Determine the [X, Y] coordinate at the center of the cell enclosing the given text.  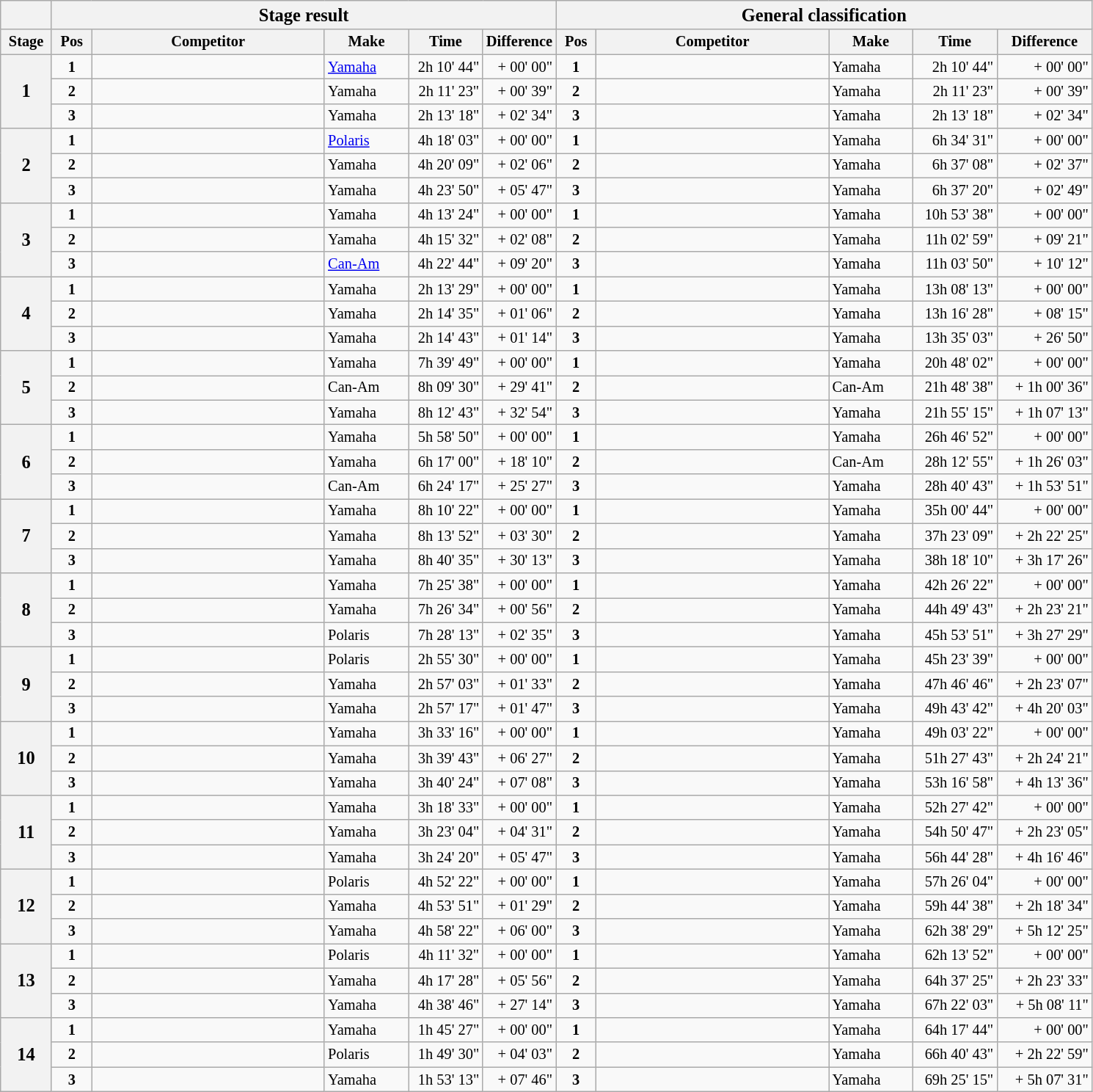
+ 3h 27' 29" [1045, 635]
20h 48' 02" [955, 363]
62h 13' 52" [955, 955]
21h 55' 15" [955, 412]
42h 26' 22" [955, 585]
+ 04' 03" [519, 1055]
13 [26, 980]
11 [26, 832]
+ 25' 27" [519, 487]
7h 26' 34" [446, 610]
28h 40' 43" [955, 487]
4h 53' 51" [446, 906]
+ 29' 41" [519, 387]
+ 4h 20' 03" [1045, 709]
5 [26, 387]
+ 18' 10" [519, 462]
44h 49' 43" [955, 610]
+ 3h 17' 26" [1045, 561]
28h 12' 55" [955, 462]
8h 13' 52" [446, 536]
Stage [26, 42]
7h 39' 49" [446, 363]
Stage result [304, 15]
8h 12' 43" [446, 412]
8h 09' 30" [446, 387]
6h 37' 08" [955, 165]
1h 45' 27" [446, 1030]
+ 5h 07' 31" [1045, 1080]
37h 23' 09" [955, 536]
4h 17' 28" [446, 980]
26h 46' 52" [955, 437]
53h 16' 58" [955, 783]
+ 02' 08" [519, 239]
+ 2h 23' 07" [1045, 684]
8 [26, 609]
+ 26' 50" [1045, 338]
+ 02' 37" [1045, 165]
4h 11' 32" [446, 955]
8h 10' 22" [446, 511]
13h 16' 28" [955, 313]
+ 2h 22' 59" [1045, 1055]
4h 20' 09" [446, 165]
49h 03' 22" [955, 733]
+ 08' 15" [1045, 313]
2h 14' 43" [446, 338]
10 [26, 757]
13h 35' 03" [955, 338]
62h 38' 29" [955, 931]
4 [26, 314]
4h 52' 22" [446, 881]
47h 46' 46" [955, 684]
38h 18' 10" [955, 561]
67h 22' 03" [955, 1005]
35h 00' 44" [955, 511]
4h 15' 32" [446, 239]
+ 05' 56" [519, 980]
+ 10' 12" [1045, 264]
6 [26, 461]
+ 1h 26' 03" [1045, 462]
45h 53' 51" [955, 635]
2h 55' 30" [446, 659]
5h 58' 50" [446, 437]
2h 13' 29" [446, 289]
64h 37' 25" [955, 980]
1h 49' 30" [446, 1055]
+ 2h 23' 21" [1045, 610]
7 [26, 536]
+ 02' 35" [519, 635]
3h 23' 04" [446, 832]
51h 27' 43" [955, 758]
+ 09' 20" [519, 264]
56h 44' 28" [955, 857]
+ 4h 16' 46" [1045, 857]
11h 02' 59" [955, 239]
2h 57' 03" [446, 684]
4h 38' 46" [446, 1005]
+ 2h 22' 25" [1045, 536]
+ 4h 13' 36" [1045, 783]
4h 23' 50" [446, 190]
2h 14' 35" [446, 313]
+ 04' 31" [519, 832]
64h 17' 44" [955, 1030]
+ 03' 30" [519, 536]
+ 01' 47" [519, 709]
21h 48' 38" [955, 387]
3h 18' 33" [446, 807]
45h 23' 39" [955, 659]
+ 06' 27" [519, 758]
69h 25' 15" [955, 1080]
+ 01' 14" [519, 338]
+ 1h 53' 51" [1045, 487]
+ 07' 08" [519, 783]
13h 08' 13" [955, 289]
+ 07' 46" [519, 1080]
+ 2h 23' 05" [1045, 832]
6h 37' 20" [955, 190]
+ 06' 00" [519, 931]
49h 43' 42" [955, 709]
+ 02' 49" [1045, 190]
+ 1h 07' 13" [1045, 412]
+ 01' 29" [519, 906]
+ 5h 12' 25" [1045, 931]
9 [26, 684]
4h 18' 03" [446, 141]
54h 50' 47" [955, 832]
+ 02' 06" [519, 165]
10h 53' 38" [955, 215]
3h 33' 16" [446, 733]
+ 2h 23' 33" [1045, 980]
+ 09' 21" [1045, 239]
2h 57' 17" [446, 709]
+ 2h 18' 34" [1045, 906]
+ 5h 08' 11" [1045, 1005]
52h 27' 42" [955, 807]
7h 28' 13" [446, 635]
3h 40' 24" [446, 783]
11h 03' 50" [955, 264]
1h 53' 13" [446, 1080]
4h 13' 24" [446, 215]
+ 1h 00' 36" [1045, 387]
3h 39' 43" [446, 758]
8h 40' 35" [446, 561]
6h 24' 17" [446, 487]
59h 44' 38" [955, 906]
+ 00' 56" [519, 610]
+ 30' 13" [519, 561]
14 [26, 1054]
+ 27' 14" [519, 1005]
+ 01' 33" [519, 684]
+ 01' 06" [519, 313]
+ 2h 24' 21" [1045, 758]
57h 26' 04" [955, 881]
3h 24' 20" [446, 857]
6h 34' 31" [955, 141]
4h 58' 22" [446, 931]
4h 22' 44" [446, 264]
12 [26, 906]
66h 40' 43" [955, 1055]
6h 17' 00" [446, 462]
+ 32' 54" [519, 412]
7h 25' 38" [446, 585]
General classification [825, 15]
